Detect which cell encompasses the target text, then output its [X, Y] center coordinate. 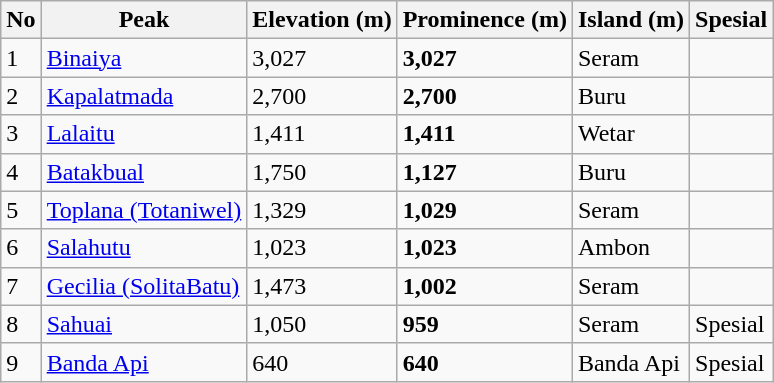
Elevation (m) [322, 20]
Gecilia (SolitaBatu) [144, 286]
Binaiya [144, 58]
1,473 [322, 286]
Sahuai [144, 324]
Toplana (Totaniwel) [144, 210]
6 [21, 248]
No [21, 20]
Batakbual [144, 172]
8 [21, 324]
Wetar [630, 134]
3 [21, 134]
7 [21, 286]
2 [21, 96]
Salahutu [144, 248]
Prominence (m) [484, 20]
1 [21, 58]
1,029 [484, 210]
1,750 [322, 172]
Ambon [630, 248]
959 [484, 324]
Island (m) [630, 20]
1,127 [484, 172]
1,002 [484, 286]
9 [21, 362]
4 [21, 172]
Kapalatmada [144, 96]
5 [21, 210]
Peak [144, 20]
Lalaitu [144, 134]
1,050 [322, 324]
1,329 [322, 210]
